Identify which cell holds the provided text, then report its (x, y) central coordinate. 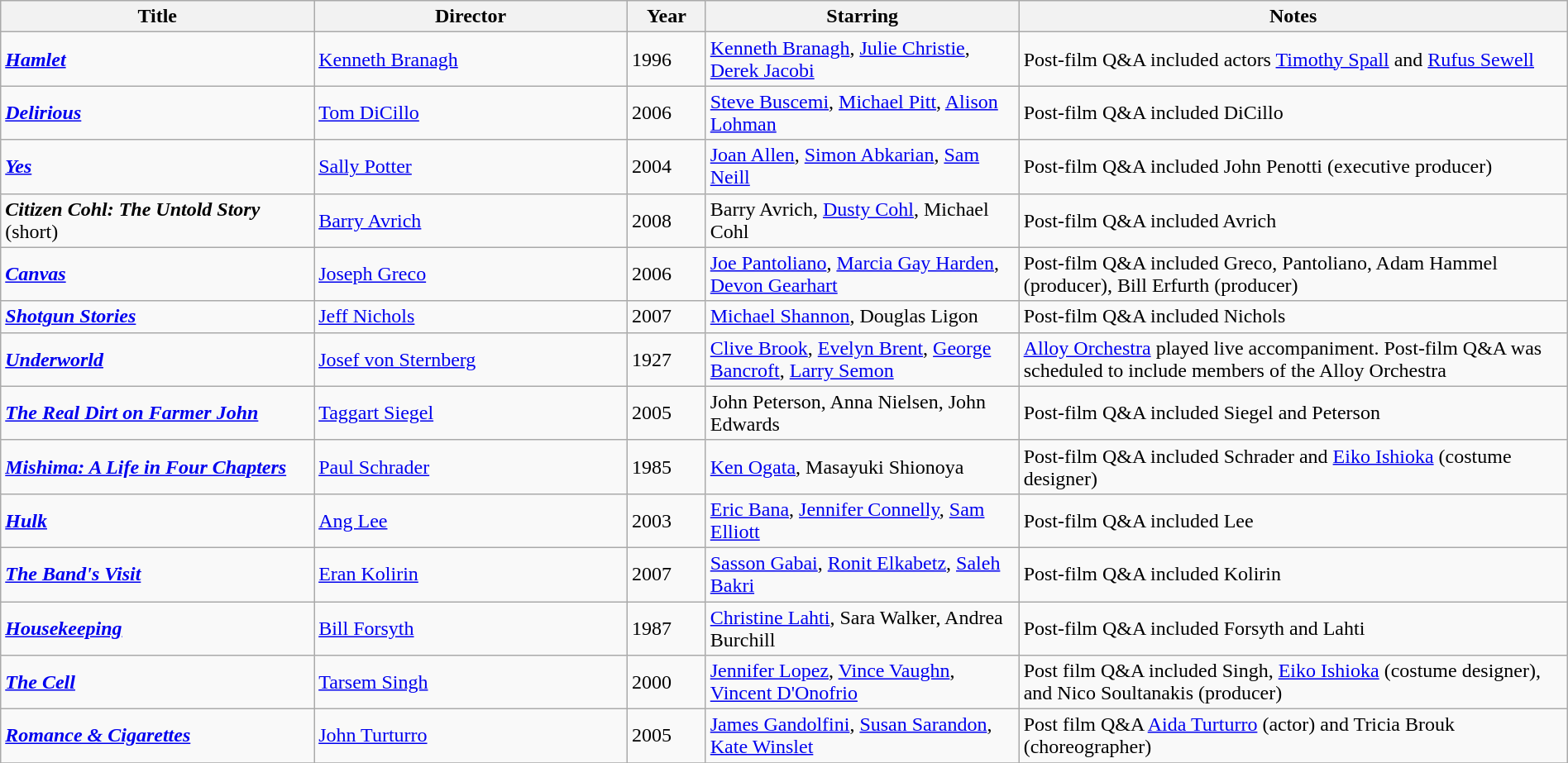
Title (157, 17)
Clive Brook, Evelyn Brent, George Bancroft, Larry Semon (862, 359)
Steve Buscemi, Michael Pitt, Alison Lohman (862, 112)
Hulk (157, 521)
Sasson Gabai, Ronit Elkabetz, Saleh Bakri (862, 574)
Post-film Q&A included Nichols (1293, 317)
Post film Q&A included Singh, Eiko Ishioka (costume designer), and Nico Soultanakis (producer) (1293, 683)
Post-film Q&A included Siegel and Peterson (1293, 413)
Tom DiCillo (471, 112)
Taggart Siegel (471, 413)
Ang Lee (471, 521)
Joe Pantoliano, Marcia Gay Harden, Devon Gearhart (862, 274)
Post film Q&A Aida Turturro (actor) and Tricia Brouk (choreographer) (1293, 736)
Alloy Orchestra played live accompaniment. Post-film Q&A was scheduled to include members of the Alloy Orchestra (1293, 359)
2000 (667, 683)
Kenneth Branagh, Julie Christie, Derek Jacobi (862, 60)
Mishima: A Life in Four Chapters (157, 466)
Kenneth Branagh (471, 60)
2004 (667, 167)
1927 (667, 359)
Jennifer Lopez, Vince Vaughn, Vincent D'Onofrio (862, 683)
Post-film Q&A included Kolirin (1293, 574)
Year (667, 17)
Post-film Q&A included Forsyth and Lahti (1293, 628)
Yes (157, 167)
John Turturro (471, 736)
The Band's Visit (157, 574)
Christine Lahti, Sara Walker, Andrea Burchill (862, 628)
Paul Schrader (471, 466)
Delirious (157, 112)
Housekeeping (157, 628)
The Cell (157, 683)
Romance & Cigarettes (157, 736)
Post-film Q&A included Lee (1293, 521)
Post-film Q&A included Schrader and Eiko Ishioka (costume designer) (1293, 466)
Eran Kolirin (471, 574)
Barry Avrich, Dusty Cohl, Michael Cohl (862, 220)
Eric Bana, Jennifer Connelly, Sam Elliott (862, 521)
Bill Forsyth (471, 628)
2008 (667, 220)
Josef von Sternberg (471, 359)
1985 (667, 466)
Underworld (157, 359)
Starring (862, 17)
James Gandolfini, Susan Sarandon, Kate Winslet (862, 736)
Michael Shannon, Douglas Ligon (862, 317)
Sally Potter (471, 167)
Post-film Q&A included DiCillo (1293, 112)
Joan Allen, Simon Abkarian, Sam Neill (862, 167)
Joseph Greco (471, 274)
Tarsem Singh (471, 683)
1996 (667, 60)
Post-film Q&A included John Penotti (executive producer) (1293, 167)
Citizen Cohl: The Untold Story (short) (157, 220)
Notes (1293, 17)
Post-film Q&A included actors Timothy Spall and Rufus Sewell (1293, 60)
Hamlet (157, 60)
Canvas (157, 274)
The Real Dirt on Farmer John (157, 413)
John Peterson, Anna Nielsen, John Edwards (862, 413)
Barry Avrich (471, 220)
Ken Ogata, Masayuki Shionoya (862, 466)
Jeff Nichols (471, 317)
Shotgun Stories (157, 317)
Director (471, 17)
1987 (667, 628)
Post-film Q&A included Greco, Pantoliano, Adam Hammel (producer), Bill Erfurth (producer) (1293, 274)
2003 (667, 521)
Post-film Q&A included Avrich (1293, 220)
